Capture the cell that displays the provided text and extract its [x, y] central coordinate. 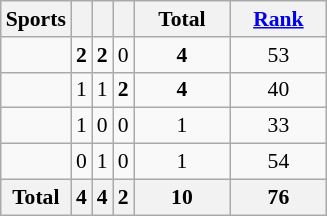
Sports [36, 19]
54 [278, 162]
10 [182, 197]
53 [278, 55]
Rank [278, 19]
76 [278, 197]
40 [278, 90]
33 [278, 126]
